Pinpoint the cell where the given text exists, returning its [x, y] midpoint coordinate. 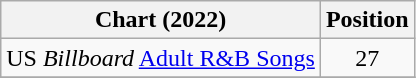
27 [367, 58]
Chart (2022) [161, 20]
Position [367, 20]
US Billboard Adult R&B Songs [161, 58]
